Pinpoint the cell where the given text exists, returning its (x, y) midpoint coordinate. 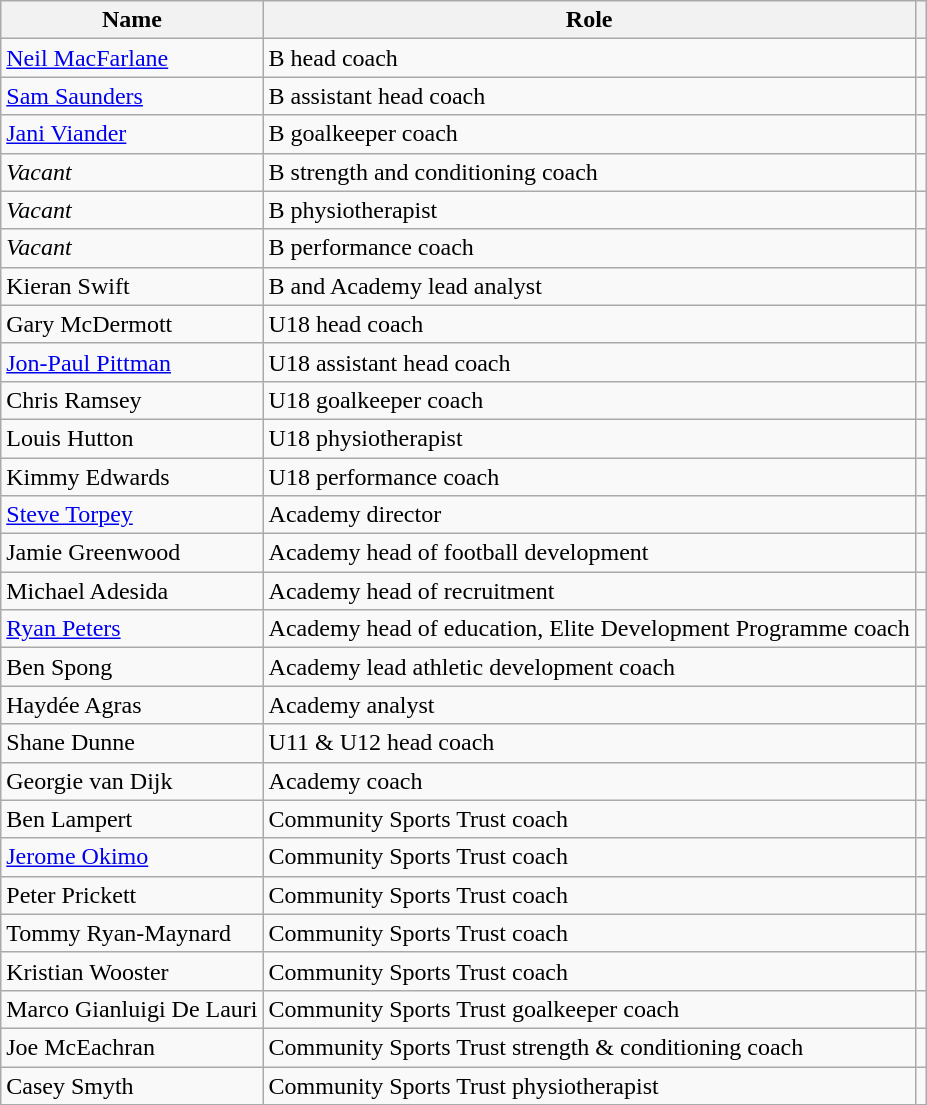
Name (132, 20)
Louis Hutton (132, 438)
Role (589, 20)
Chris Ramsey (132, 400)
Ben Spong (132, 667)
Jamie Greenwood (132, 553)
Academy director (589, 515)
Academy lead athletic development coach (589, 667)
Tommy Ryan-Maynard (132, 933)
Ryan Peters (132, 629)
U18 goalkeeper coach (589, 400)
U11 & U12 head coach (589, 743)
Community Sports Trust physiotherapist (589, 1085)
U18 performance coach (589, 477)
Academy head of football development (589, 553)
Academy head of recruitment (589, 591)
Jon-Paul Pittman (132, 362)
Neil MacFarlane (132, 58)
Jani Viander (132, 134)
Community Sports Trust goalkeeper coach (589, 1009)
Casey Smyth (132, 1085)
B assistant head coach (589, 96)
Jerome Okimo (132, 857)
B physiotherapist (589, 210)
Academy coach (589, 781)
Academy analyst (589, 705)
Kimmy Edwards (132, 477)
B strength and conditioning coach (589, 172)
U18 head coach (589, 324)
Haydée Agras (132, 705)
Peter Prickett (132, 895)
B performance coach (589, 248)
B goalkeeper coach (589, 134)
Sam Saunders (132, 96)
Ben Lampert (132, 819)
B head coach (589, 58)
U18 assistant head coach (589, 362)
Gary McDermott (132, 324)
Joe McEachran (132, 1047)
Kristian Wooster (132, 971)
Academy head of education, Elite Development Programme coach (589, 629)
Marco Gianluigi De Lauri (132, 1009)
B and Academy lead analyst (589, 286)
U18 physiotherapist (589, 438)
Kieran Swift (132, 286)
Shane Dunne (132, 743)
Steve Torpey (132, 515)
Community Sports Trust strength & conditioning coach (589, 1047)
Georgie van Dijk (132, 781)
Michael Adesida (132, 591)
